From the cell containing the given text, extract its center point as [x, y] coordinate. 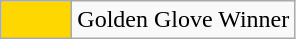
Golden Glove Winner [184, 20]
